Scan for the cell matching the given text and deliver its [X, Y] coordinate at center. 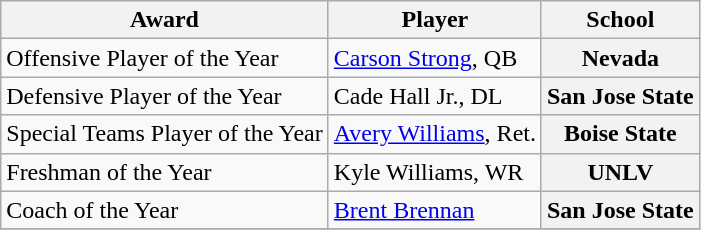
Award [165, 20]
Cade Hall Jr., DL [434, 96]
UNLV [620, 172]
Brent Brennan [434, 210]
Avery Williams, Ret. [434, 134]
Kyle Williams, WR [434, 172]
Defensive Player of the Year [165, 96]
School [620, 20]
Nevada [620, 58]
Carson Strong, QB [434, 58]
Freshman of the Year [165, 172]
Player [434, 20]
Coach of the Year [165, 210]
Offensive Player of the Year [165, 58]
Special Teams Player of the Year [165, 134]
Boise State [620, 134]
